Identify which cell holds the provided text, then report its (X, Y) central coordinate. 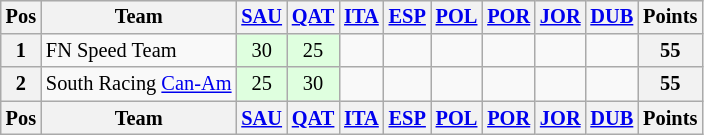
South Racing Can-Am (138, 84)
2 (21, 84)
FN Speed Team (138, 51)
1 (21, 51)
